For the text-containing cell, return its midpoint in (X, Y) coordinate format. 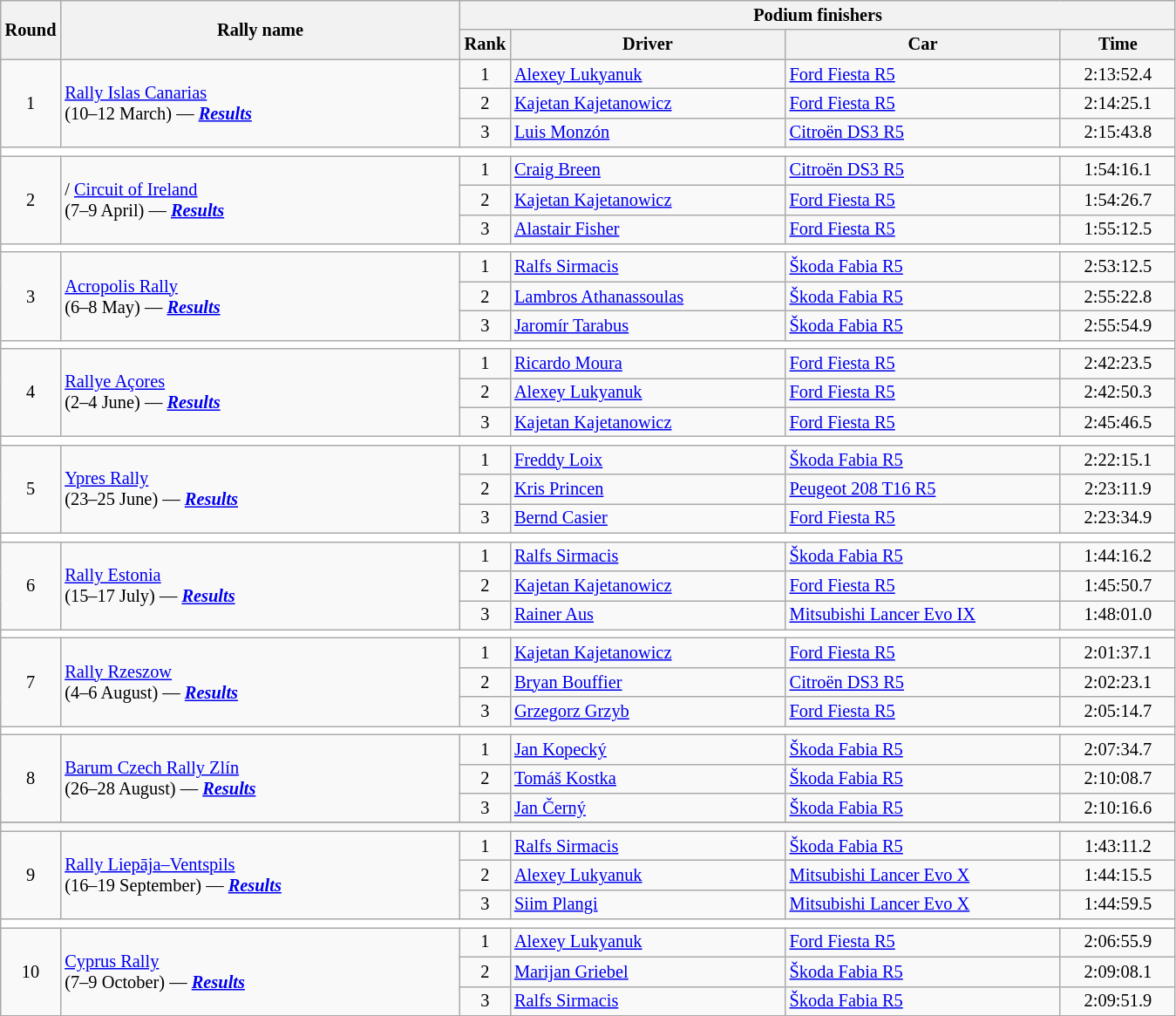
Barum Czech Rally Zlín(26–28 August) — Results (260, 778)
Mitsubishi Lancer Evo IX (923, 615)
2:07:34.7 (1118, 749)
Luis Monzón (648, 133)
Rally Liepāja–Ventspils(16–19 September) — Results (260, 876)
Lambros Athanassoulas (648, 297)
Jaromír Tarabus (648, 325)
Round (31, 30)
Bryan Bouffier (648, 682)
1:54:16.1 (1118, 170)
2:05:14.7 (1118, 712)
2:13:52.4 (1118, 74)
Freddy Loix (648, 460)
Rank (485, 44)
9 (31, 876)
2:02:23.1 (1118, 682)
2:10:08.7 (1118, 779)
Tomáš Kostka (648, 779)
7 (31, 682)
1:45:50.7 (1118, 585)
2:42:23.5 (1118, 364)
/ Circuit of Ireland(7–9 April) — Results (260, 199)
Craig Breen (648, 170)
Driver (648, 44)
2:15:43.8 (1118, 133)
2:42:50.3 (1118, 392)
Rally name (260, 30)
1:44:59.5 (1118, 904)
Car (923, 44)
2:45:46.5 (1118, 422)
Rainer Aus (648, 615)
2:01:37.1 (1118, 652)
Time (1118, 44)
1:54:26.7 (1118, 200)
Acropolis Rally(6–8 May) — Results (260, 297)
Alastair Fisher (648, 229)
Cyprus Rally(7–9 October) — Results (260, 972)
Jan Černý (648, 808)
Ricardo Moura (648, 364)
5 (31, 488)
2:55:22.8 (1118, 297)
1:55:12.5 (1118, 229)
Kris Princen (648, 489)
1:44:16.2 (1118, 556)
2:14:25.1 (1118, 103)
Marijan Griebel (648, 972)
8 (31, 778)
Ypres Rally(23–25 June) — Results (260, 488)
Peugeot 208 T16 R5 (923, 489)
4 (31, 392)
2:23:11.9 (1118, 489)
Bernd Casier (648, 518)
1:43:11.2 (1118, 846)
Rally Islas Canarias(10–12 March) — Results (260, 103)
6 (31, 586)
2:53:12.5 (1118, 267)
Rally Rzeszow(4–6 August) — Results (260, 682)
2:09:08.1 (1118, 972)
Siim Plangi (648, 904)
10 (31, 972)
2:09:51.9 (1118, 1001)
Rally Estonia(15–17 July) — Results (260, 586)
Rallye Açores(2–4 June) — Results (260, 392)
2:55:54.9 (1118, 325)
Jan Kopecký (648, 749)
2:22:15.1 (1118, 460)
1:48:01.0 (1118, 615)
1:44:15.5 (1118, 875)
2:10:16.6 (1118, 808)
Grzegorz Grzyb (648, 712)
Podium finishers (818, 15)
2:23:34.9 (1118, 518)
2:06:55.9 (1118, 942)
